Scan for the cell matching the given text and deliver its (X, Y) coordinate at center. 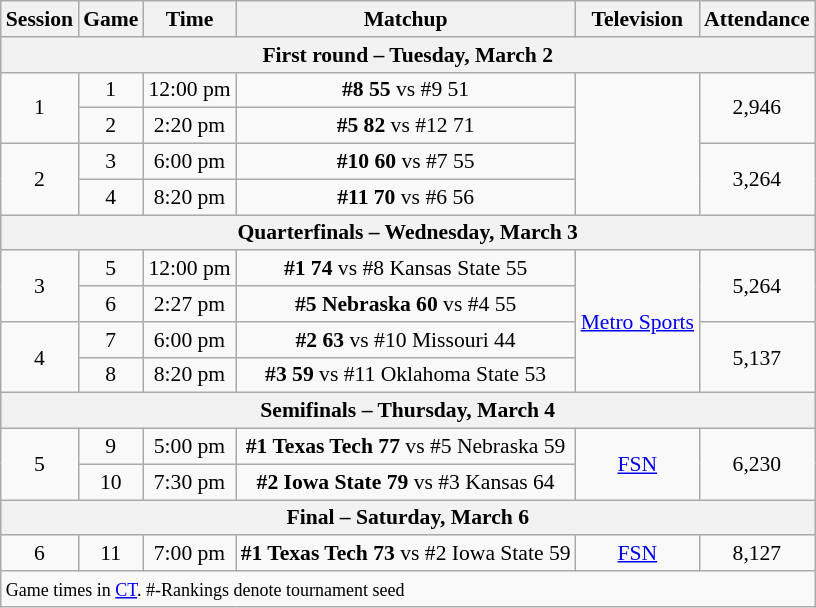
Game (110, 19)
5,137 (757, 358)
Attendance (757, 19)
#3 59 vs #11 Oklahoma State 53 (406, 375)
Semifinals – Thursday, March 4 (408, 411)
Metro Sports (638, 322)
#8 55 vs #9 51 (406, 90)
Time (189, 19)
#10 60 vs #7 55 (406, 162)
3,264 (757, 180)
#5 Nebraska 60 vs #4 55 (406, 304)
Final – Saturday, March 6 (408, 518)
8,127 (757, 554)
First round – Tuesday, March 2 (408, 55)
#11 70 vs #6 56 (406, 197)
#2 Iowa State 79 vs #3 Kansas 64 (406, 482)
7:30 pm (189, 482)
11 (110, 554)
2:27 pm (189, 304)
2,946 (757, 108)
Quarterfinals – Wednesday, March 3 (408, 233)
5,264 (757, 286)
#1 Texas Tech 77 vs #5 Nebraska 59 (406, 447)
Matchup (406, 19)
10 (110, 482)
#1 74 vs #8 Kansas State 55 (406, 269)
Television (638, 19)
5:00 pm (189, 447)
7:00 pm (189, 554)
7 (110, 340)
6,230 (757, 464)
#2 63 vs #10 Missouri 44 (406, 340)
9 (110, 447)
#5 82 vs #12 71 (406, 126)
2:20 pm (189, 126)
Session (40, 19)
8 (110, 375)
#1 Texas Tech 73 vs #2 Iowa State 59 (406, 554)
Game times in CT. #-Rankings denote tournament seed (408, 589)
